Pinpoint the cell where the given text exists, returning its (x, y) midpoint coordinate. 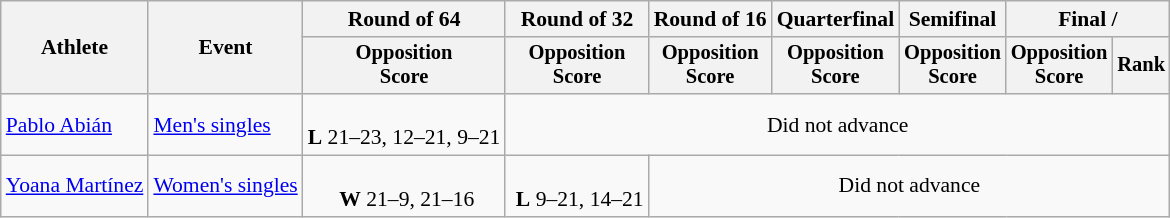
Athlete (75, 48)
Rank (1141, 66)
Yoana Martínez (75, 186)
Pablo Abián (75, 124)
Event (225, 48)
L 9–21, 14–21 (576, 186)
Quarterfinal (836, 19)
Round of 32 (576, 19)
W 21–9, 21–16 (404, 186)
Semifinal (952, 19)
Women's singles (225, 186)
L 21–23, 12–21, 9–21 (404, 124)
Round of 16 (710, 19)
Final / (1088, 19)
Round of 64 (404, 19)
Men's singles (225, 124)
